For the text-containing cell, return its midpoint in (X, Y) coordinate format. 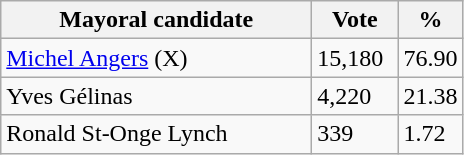
1.72 (430, 134)
4,220 (355, 96)
Vote (355, 20)
76.90 (430, 58)
Ronald St-Onge Lynch (156, 134)
15,180 (355, 58)
Yves Gélinas (156, 96)
Mayoral candidate (156, 20)
21.38 (430, 96)
% (430, 20)
339 (355, 134)
Michel Angers (X) (156, 58)
